Identify which cell holds the provided text, then report its [X, Y] central coordinate. 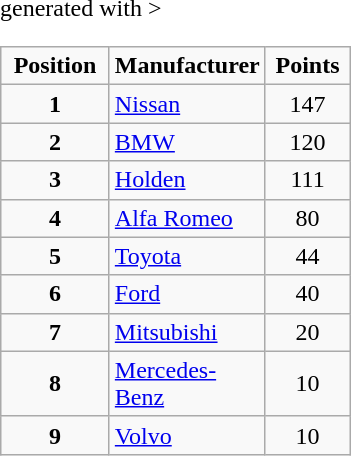
Mitsubishi [187, 332]
Holden [187, 180]
Alfa Romeo [187, 218]
7 [56, 332]
40 [308, 294]
Position [56, 66]
3 [56, 180]
BMW [187, 142]
Ford [187, 294]
Toyota [187, 256]
Nissan [187, 104]
9 [56, 435]
20 [308, 332]
Points [308, 66]
120 [308, 142]
6 [56, 294]
1 [56, 104]
111 [308, 180]
8 [56, 384]
Mercedes-Benz [187, 384]
44 [308, 256]
Volvo [187, 435]
Manufacturer [187, 66]
2 [56, 142]
147 [308, 104]
80 [308, 218]
5 [56, 256]
4 [56, 218]
